Provide the [x, y] coordinate of the cell's center where the given text is located.  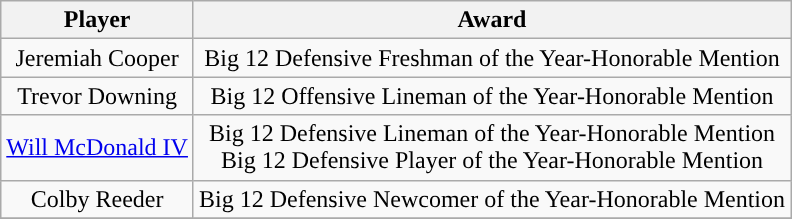
Trevor Downing [98, 96]
Jeremiah Cooper [98, 58]
Big 12 Offensive Lineman of the Year-Honorable Mention [492, 96]
Award [492, 20]
Player [98, 20]
Big 12 Defensive Newcomer of the Year-Honorable Mention [492, 199]
Big 12 Defensive Freshman of the Year-Honorable Mention [492, 58]
Big 12 Defensive Lineman of the Year-Honorable MentionBig 12 Defensive Player of the Year-Honorable Mention [492, 148]
Colby Reeder [98, 199]
Will McDonald IV [98, 148]
